Return (x, y) of the center of cell containing provided text 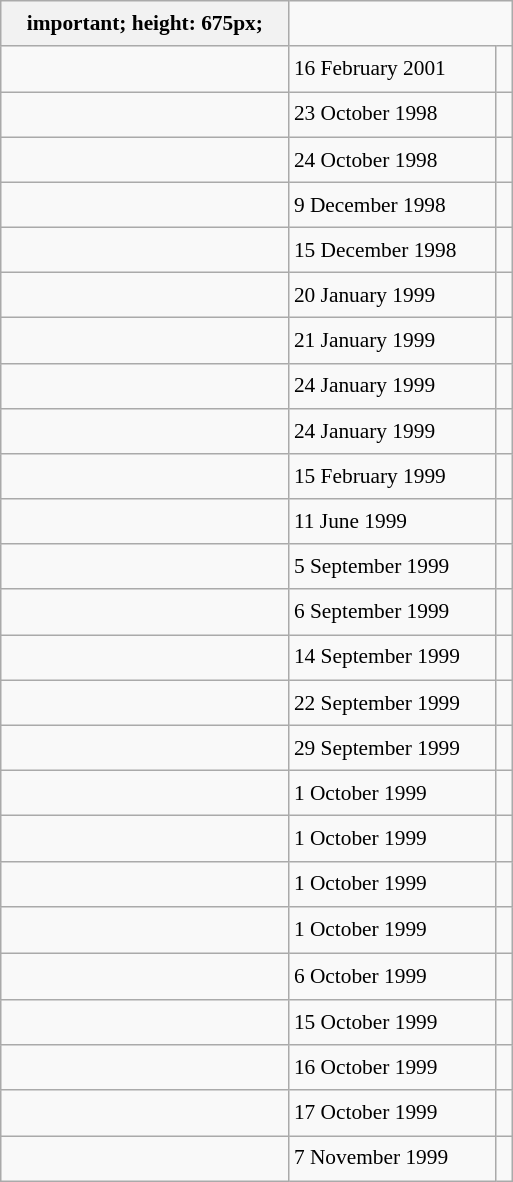
15 October 1999 (392, 1022)
important; height: 675px; (145, 24)
16 October 1999 (392, 1068)
17 October 1999 (392, 1112)
23 October 1998 (392, 114)
14 September 1999 (392, 658)
29 September 1999 (392, 748)
21 January 1999 (392, 340)
15 December 1998 (392, 250)
22 September 1999 (392, 702)
7 November 1999 (392, 1158)
5 September 1999 (392, 566)
20 January 1999 (392, 296)
11 June 1999 (392, 522)
6 September 1999 (392, 612)
9 December 1998 (392, 204)
16 February 2001 (392, 68)
6 October 1999 (392, 976)
15 February 1999 (392, 476)
24 October 1998 (392, 160)
